Scan for the cell matching the given text and deliver its [x, y] coordinate at center. 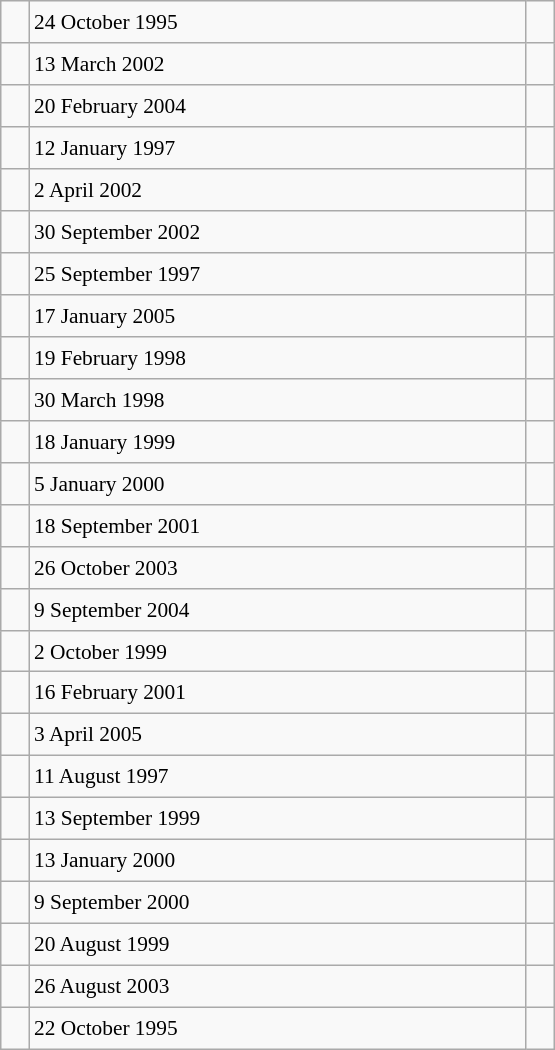
16 February 2001 [278, 693]
12 January 1997 [278, 148]
13 March 2002 [278, 64]
30 September 2002 [278, 232]
19 February 1998 [278, 358]
2 October 1999 [278, 651]
18 January 1999 [278, 441]
17 January 2005 [278, 316]
20 February 2004 [278, 106]
25 September 1997 [278, 274]
5 January 2000 [278, 483]
24 October 1995 [278, 22]
22 October 1995 [278, 1028]
11 August 1997 [278, 777]
13 January 2000 [278, 861]
26 August 2003 [278, 986]
2 April 2002 [278, 190]
9 September 2004 [278, 609]
30 March 1998 [278, 399]
20 August 1999 [278, 945]
13 September 1999 [278, 819]
18 September 2001 [278, 525]
9 September 2000 [278, 903]
26 October 2003 [278, 567]
3 April 2005 [278, 735]
